Determine the (X, Y) coordinate at the center of the cell enclosing the given text.  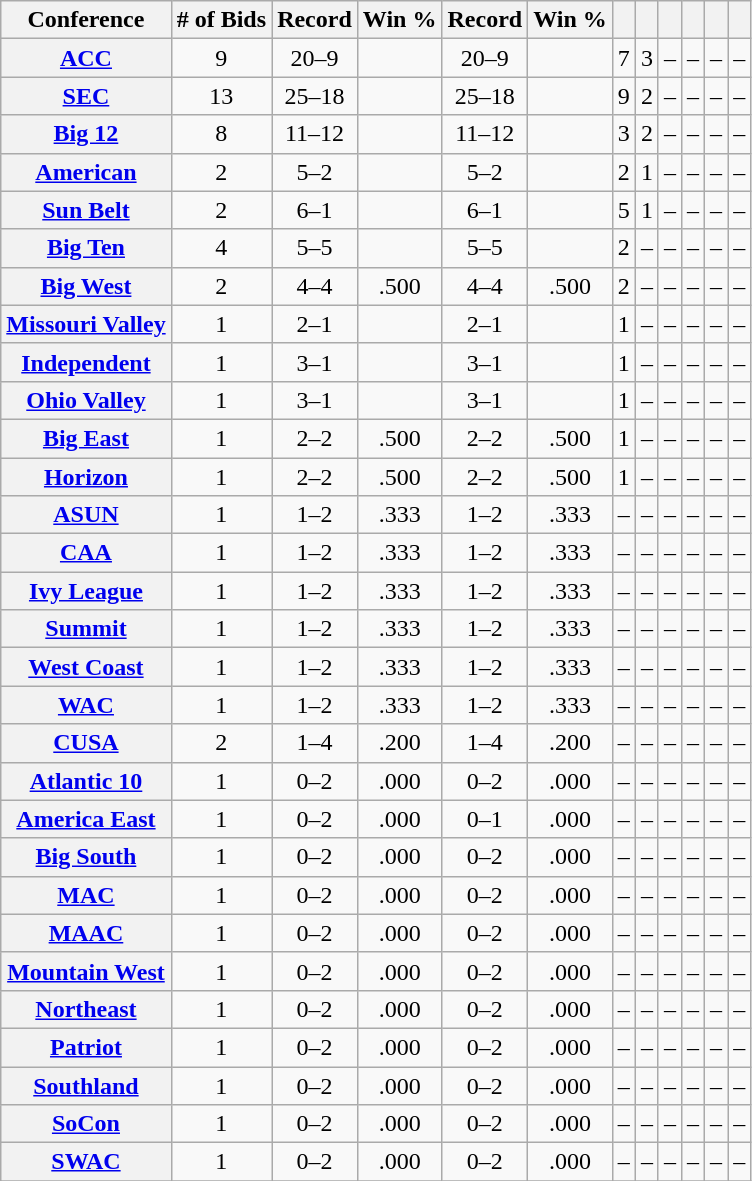
American (86, 172)
4 (221, 248)
SWAC (86, 1162)
SEC (86, 96)
13 (221, 96)
8 (221, 134)
MAAC (86, 933)
Mountain West (86, 971)
Big West (86, 286)
ACC (86, 58)
CUSA (86, 743)
WAC (86, 705)
Big 12 (86, 134)
Independent (86, 362)
# of Bids (221, 20)
Sun Belt (86, 210)
Southland (86, 1085)
Big South (86, 857)
Summit (86, 629)
America East (86, 819)
CAA (86, 553)
Ivy League (86, 591)
Big East (86, 438)
Patriot (86, 1047)
Missouri Valley (86, 324)
Conference (86, 20)
SoCon (86, 1124)
0–1 (485, 819)
Big Ten (86, 248)
MAC (86, 895)
5 (624, 210)
West Coast (86, 667)
Atlantic 10 (86, 781)
7 (624, 58)
Horizon (86, 477)
Northeast (86, 1009)
Ohio Valley (86, 400)
ASUN (86, 515)
